Return [X, Y] of the center of cell containing provided text 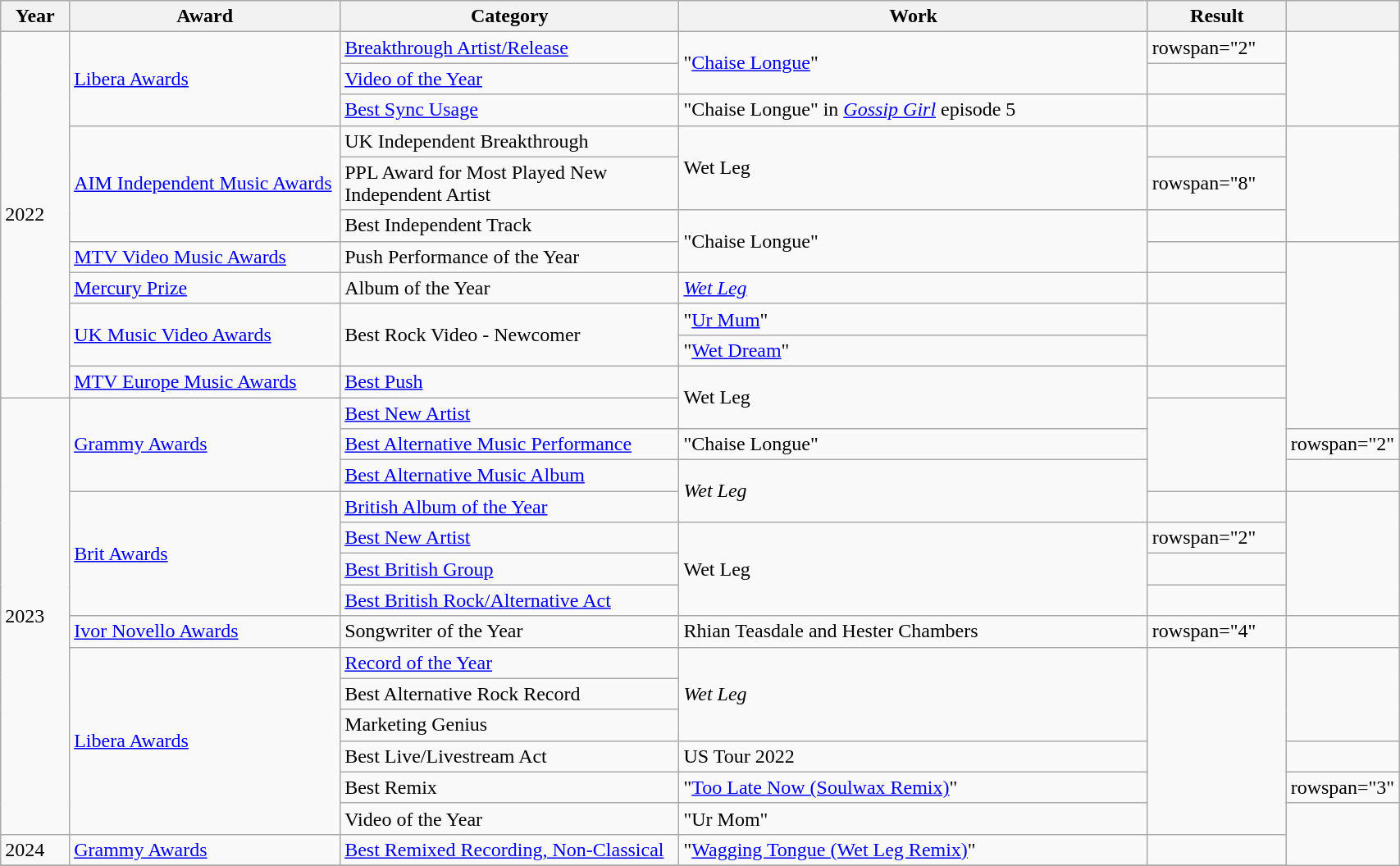
Best Remix [510, 787]
"Wagging Tongue (Wet Leg Remix)" [914, 850]
Brit Awards [205, 554]
Push Performance of the Year [510, 257]
Best British Group [510, 569]
rowspan="8" [1217, 184]
UK Music Video Awards [205, 335]
2023 [35, 615]
"Too Late Now (Soulwax Remix)" [914, 787]
Breakthrough Artist/Release [510, 48]
Best Live/Livestream Act [510, 756]
Best Alternative Music Album [510, 476]
Category [510, 16]
Best Independent Track [510, 226]
Best Sync Usage [510, 110]
"Chaise Longue" in Gossip Girl episode 5 [914, 110]
British Album of the Year [510, 507]
2022 [35, 215]
Record of the Year [510, 663]
Songwriter of the Year [510, 631]
MTV Europe Music Awards [205, 381]
Year [35, 16]
Rhian Teasdale and Hester Chambers [914, 631]
PPL Award for Most Played New Independent Artist [510, 184]
AIM Independent Music Awards [205, 184]
rowspan="3" [1343, 787]
Best Remixed Recording, Non-Classical [510, 850]
US Tour 2022 [914, 756]
Best Push [510, 381]
UK Independent Breakthrough [510, 141]
Best Alternative Rock Record [510, 694]
Album of the Year [510, 288]
MTV Video Music Awards [205, 257]
Best British Rock/Alternative Act [510, 600]
"Wet Dream" [914, 350]
Award [205, 16]
Mercury Prize [205, 288]
Ivor Novello Awards [205, 631]
"Ur Mom" [914, 818]
Work [914, 16]
2024 [35, 850]
"Ur Mum" [914, 319]
Best Rock Video - Newcomer [510, 335]
rowspan="4" [1217, 631]
Result [1217, 16]
Marketing Genius [510, 725]
Best Alternative Music Performance [510, 444]
